Return the [x, y] coordinate for the center point of the cell that contains the specified text.  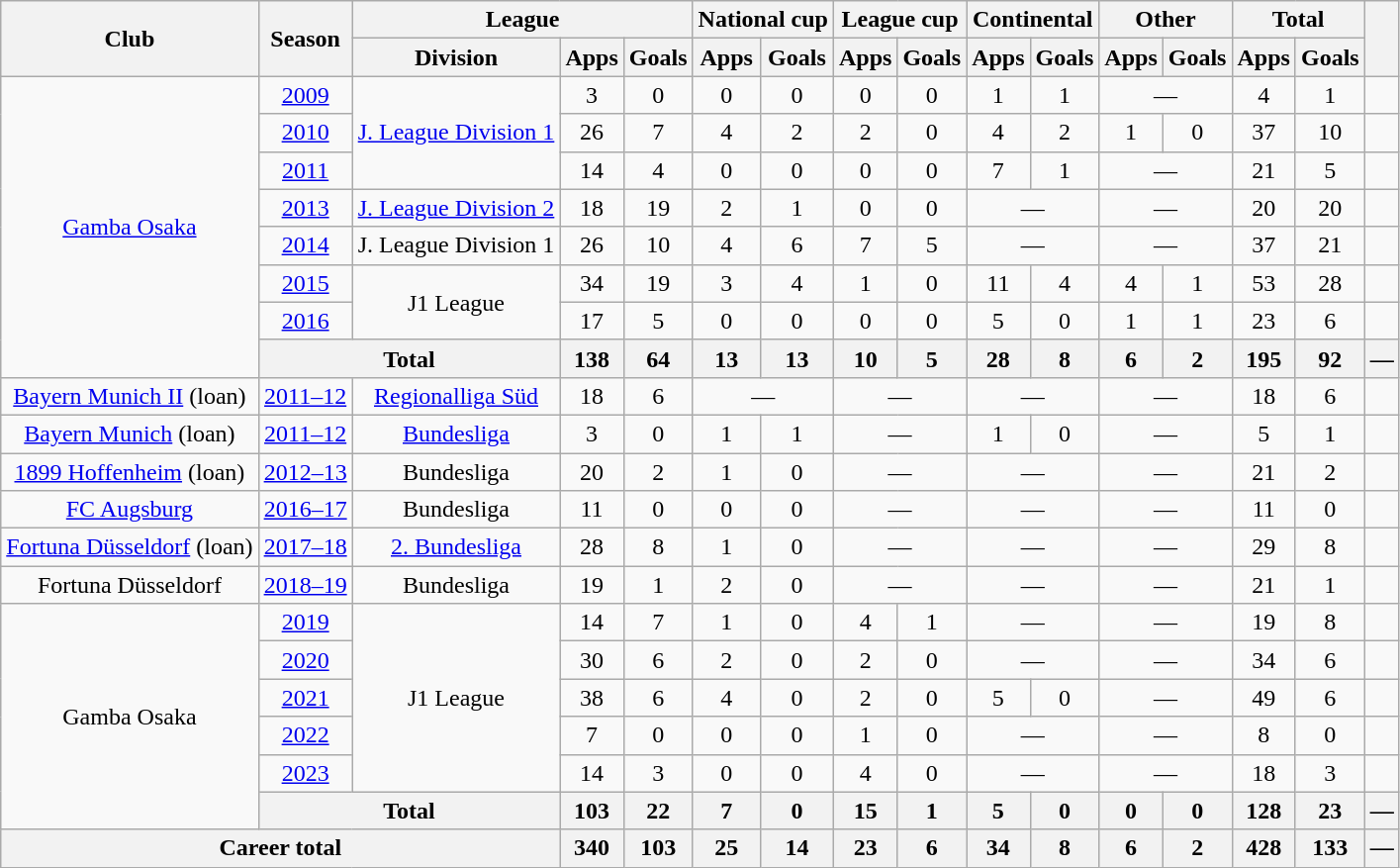
League cup [899, 20]
Career total [281, 848]
National cup [763, 20]
133 [1330, 848]
2022 [305, 735]
Club [130, 39]
2012–13 [305, 472]
64 [658, 358]
League [522, 20]
2009 [305, 95]
340 [592, 848]
53 [1263, 283]
15 [865, 811]
22 [658, 811]
2019 [305, 623]
Fortuna Düsseldorf (loan) [130, 547]
Division [456, 57]
2021 [305, 698]
17 [592, 321]
Other [1166, 20]
FC Augsburg [130, 510]
2023 [305, 773]
2011 [305, 170]
2018–19 [305, 585]
2016 [305, 321]
2020 [305, 660]
1899 Hoffenheim (loan) [130, 472]
2. Bundesliga [456, 547]
128 [1263, 811]
25 [726, 848]
Regionalliga Süd [456, 396]
38 [592, 698]
Bayern Munich II (loan) [130, 396]
2010 [305, 133]
Fortuna Düsseldorf [130, 585]
2014 [305, 245]
49 [1263, 698]
Season [305, 39]
30 [592, 660]
Continental [1033, 20]
2013 [305, 208]
2016–17 [305, 510]
29 [1263, 547]
195 [1263, 358]
428 [1263, 848]
92 [1330, 358]
Bayern Munich (loan) [130, 434]
2015 [305, 283]
2017–18 [305, 547]
138 [592, 358]
J. League Division 2 [456, 208]
